Determine the [X, Y] coordinate at the center of the cell enclosing the given text.  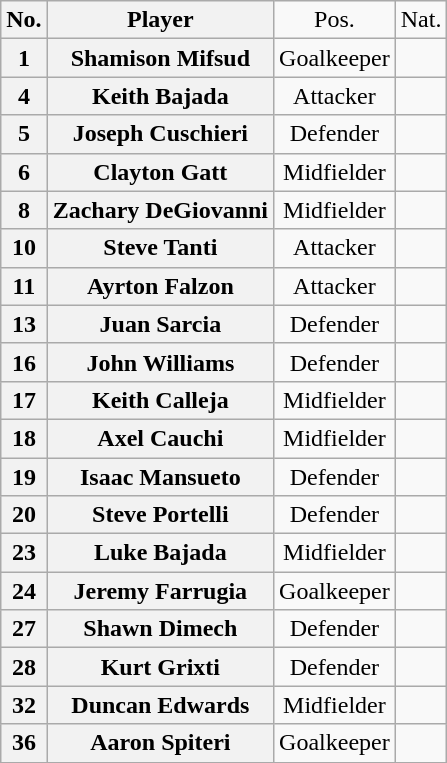
16 [24, 362]
Shawn Dimech [160, 629]
Steve Tanti [160, 248]
17 [24, 400]
11 [24, 286]
Pos. [335, 20]
Steve Portelli [160, 515]
13 [24, 324]
Ayrton Falzon [160, 286]
Keith Calleja [160, 400]
Isaac Mansueto [160, 477]
23 [24, 553]
Kurt Grixti [160, 667]
Axel Cauchi [160, 438]
19 [24, 477]
Duncan Edwards [160, 705]
Zachary DeGiovanni [160, 210]
Aaron Spiteri [160, 743]
28 [24, 667]
Juan Sarcia [160, 324]
Nat. [421, 20]
24 [24, 591]
18 [24, 438]
Luke Bajada [160, 553]
36 [24, 743]
Clayton Gatt [160, 172]
No. [24, 20]
John Williams [160, 362]
8 [24, 210]
Keith Bajada [160, 96]
Joseph Cuschieri [160, 134]
27 [24, 629]
32 [24, 705]
4 [24, 96]
Shamison Mifsud [160, 58]
10 [24, 248]
Jeremy Farrugia [160, 591]
20 [24, 515]
1 [24, 58]
Player [160, 20]
6 [24, 172]
5 [24, 134]
